Locate the cell with the specified text and output its [x, y] center coordinate. 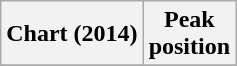
Chart (2014) [72, 34]
Peakposition [189, 34]
